Pinpoint the cell where the given text exists, returning its [X, Y] midpoint coordinate. 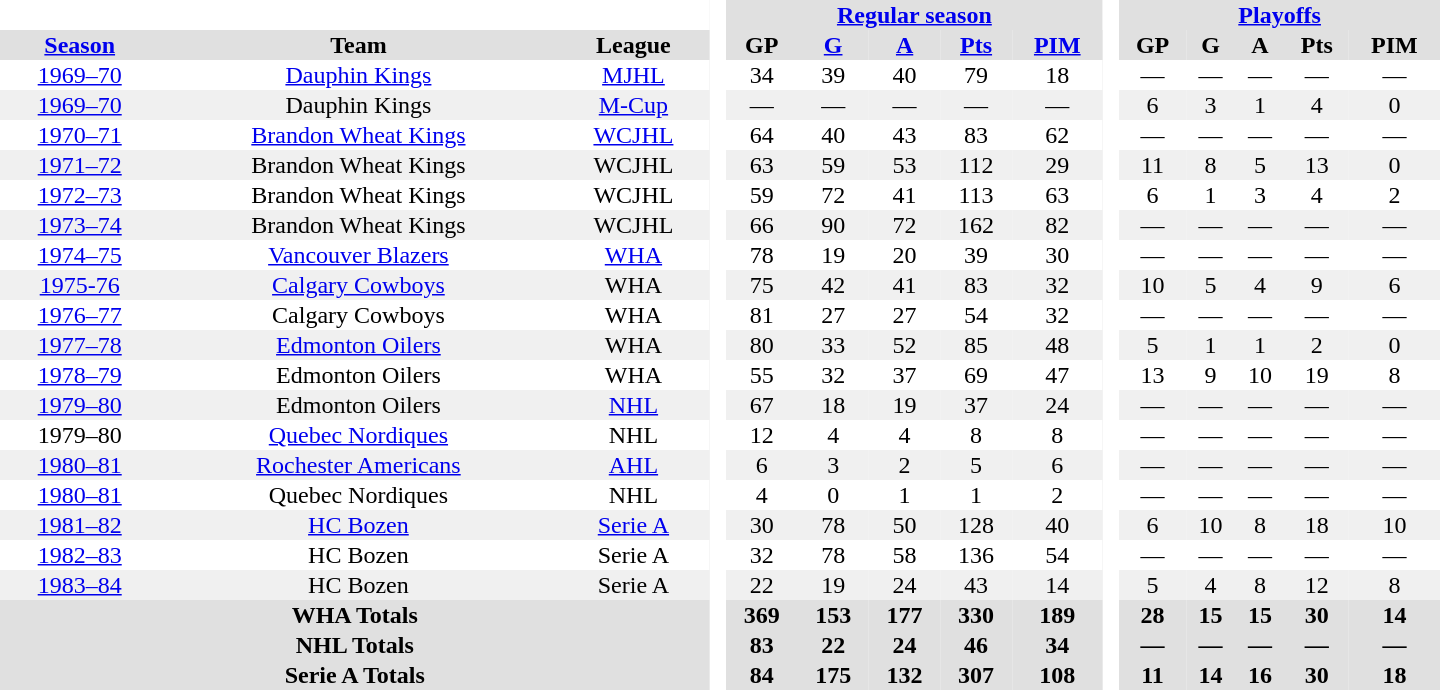
80 [762, 345]
58 [904, 555]
369 [762, 615]
AHL [633, 465]
Serie A Totals [354, 675]
53 [904, 165]
Season [80, 45]
162 [976, 225]
1981–82 [80, 525]
307 [976, 675]
189 [1058, 615]
330 [976, 615]
1975-76 [80, 285]
177 [904, 615]
47 [1058, 375]
112 [976, 165]
113 [976, 195]
108 [1058, 675]
66 [762, 225]
1977–78 [80, 345]
42 [832, 285]
28 [1152, 615]
75 [762, 285]
132 [904, 675]
1978–79 [80, 375]
128 [976, 525]
69 [976, 375]
90 [832, 225]
MJHL [633, 75]
Rochester Americans [358, 465]
1971–72 [80, 165]
M-Cup [633, 105]
52 [904, 345]
82 [1058, 225]
85 [976, 345]
Regular season [914, 15]
1970–71 [80, 135]
46 [976, 645]
1983–84 [80, 585]
Playoffs [1280, 15]
79 [976, 75]
1972–73 [80, 195]
153 [832, 615]
175 [832, 675]
League [633, 45]
Vancouver Blazers [358, 255]
1974–75 [80, 255]
Team [358, 45]
62 [1058, 135]
84 [762, 675]
64 [762, 135]
55 [762, 375]
NHL Totals [354, 645]
1973–74 [80, 225]
29 [1058, 165]
16 [1260, 675]
48 [1058, 345]
WHA Totals [354, 615]
81 [762, 315]
67 [762, 405]
136 [976, 555]
20 [904, 255]
1976–77 [80, 315]
33 [832, 345]
50 [904, 525]
1982–83 [80, 555]
